Determine the (x, y) coordinate at the center of the cell enclosing the given text.  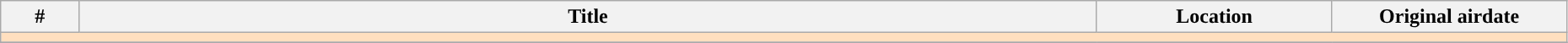
# (40, 17)
Original airdate (1449, 17)
Location (1214, 17)
Title (589, 17)
